Return [X, Y] of the center of cell containing provided text 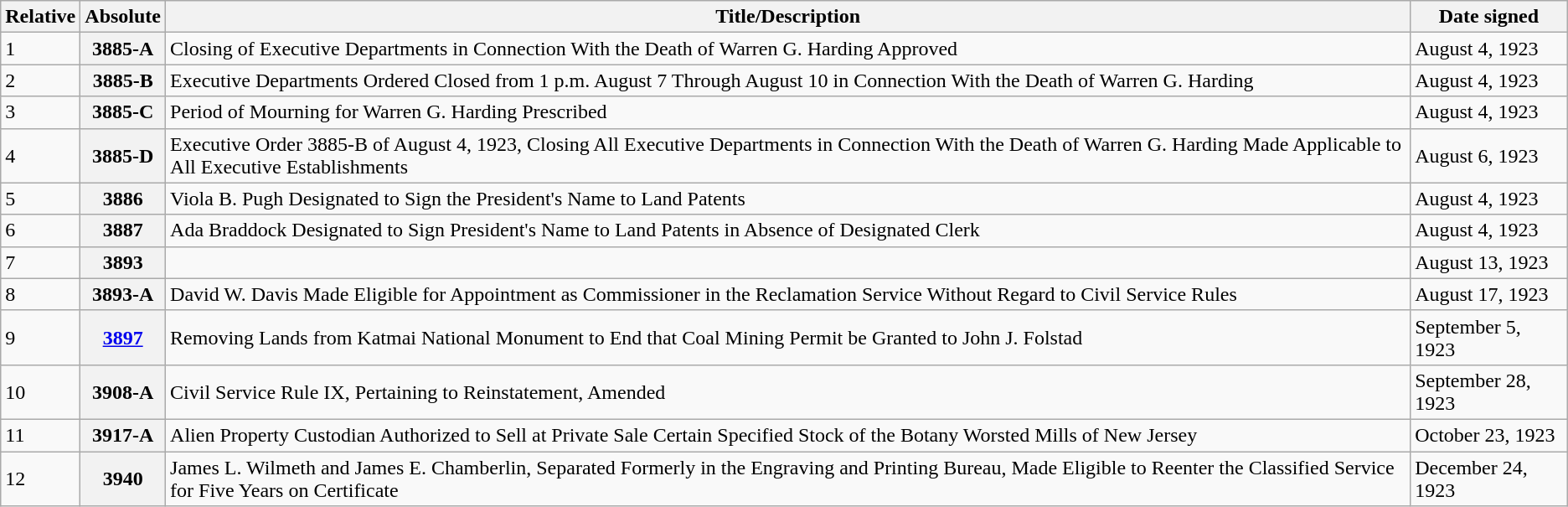
3893 [123, 262]
3 [40, 112]
Period of Mourning for Warren G. Harding Prescribed [788, 112]
Civil Service Rule IX, Pertaining to Reinstatement, Amended [788, 392]
8 [40, 294]
Executive Departments Ordered Closed from 1 p.m. August 7 Through August 10 in Connection With the Death of Warren G. Harding [788, 80]
December 24, 1923 [1489, 478]
3887 [123, 230]
September 5, 1923 [1489, 337]
3897 [123, 337]
Ada Braddock Designated to Sign President's Name to Land Patents in Absence of Designated Clerk [788, 230]
3917-A [123, 435]
11 [40, 435]
12 [40, 478]
9 [40, 337]
September 28, 1923 [1489, 392]
4 [40, 156]
3886 [123, 199]
2 [40, 80]
6 [40, 230]
August 13, 1923 [1489, 262]
3885-B [123, 80]
10 [40, 392]
3885-D [123, 156]
1 [40, 49]
Title/Description [788, 17]
3940 [123, 478]
Closing of Executive Departments in Connection With the Death of Warren G. Harding Approved [788, 49]
3908-A [123, 392]
August 17, 1923 [1489, 294]
Viola B. Pugh Designated to Sign the President's Name to Land Patents [788, 199]
3893-A [123, 294]
Removing Lands from Katmai National Monument to End that Coal Mining Permit be Granted to John J. Folstad [788, 337]
3885-C [123, 112]
October 23, 1923 [1489, 435]
Absolute [123, 17]
7 [40, 262]
David W. Davis Made Eligible for Appointment as Commissioner in the Reclamation Service Without Regard to Civil Service Rules [788, 294]
Date signed [1489, 17]
August 6, 1923 [1489, 156]
5 [40, 199]
3885-A [123, 49]
Alien Property Custodian Authorized to Sell at Private Sale Certain Specified Stock of the Botany Worsted Mills of New Jersey [788, 435]
Relative [40, 17]
